Identify which cell holds the provided text, then report its (X, Y) central coordinate. 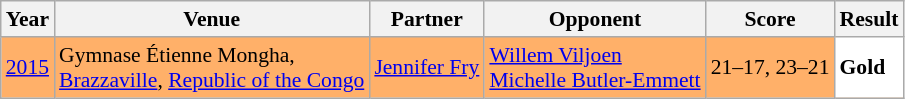
Opponent (594, 19)
Gold (870, 68)
Venue (212, 19)
Jennifer Fry (426, 68)
Result (870, 19)
Willem Viljoen Michelle Butler-Emmett (594, 68)
21–17, 23–21 (770, 68)
Score (770, 19)
Gymnase Étienne Mongha,Brazzaville, Republic of the Congo (212, 68)
2015 (28, 68)
Year (28, 19)
Partner (426, 19)
